Determine the [X, Y] coordinate at the center of the cell enclosing the given text.  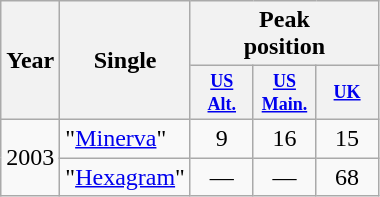
US Main. [284, 93]
68 [348, 177]
"Minerva" [126, 138]
Year [30, 60]
Single [126, 60]
15 [348, 138]
"Hexagram" [126, 177]
US Alt. [222, 93]
2003 [30, 157]
9 [222, 138]
Peakposition [284, 34]
16 [284, 138]
UK [348, 93]
